From the cell containing the given text, extract its center point as (X, Y) coordinate. 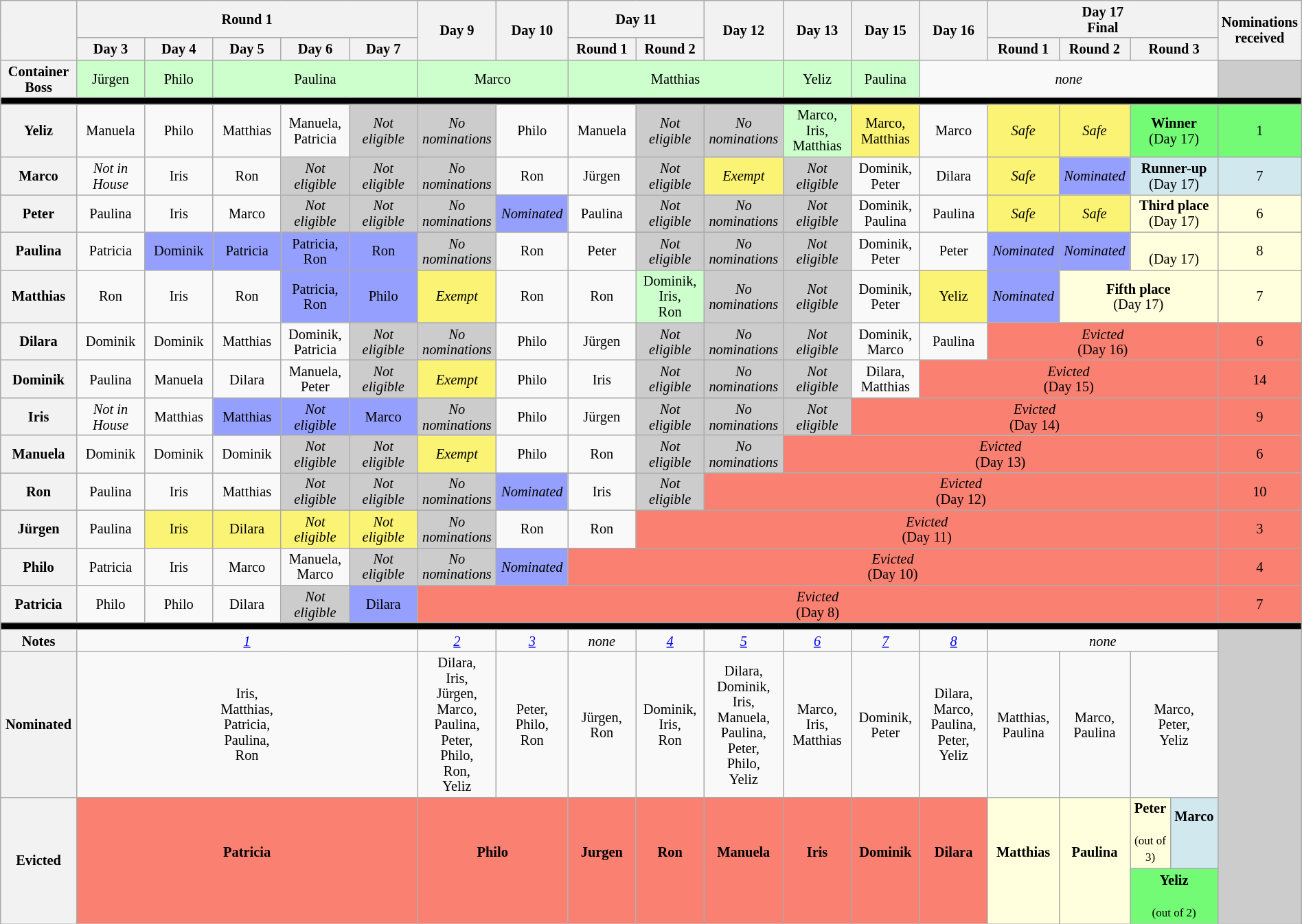
Evicted (38, 860)
Evicted(Day 16) (1103, 342)
Dilara,Iris,Jürgen,Marco,Paulina,Peter,Philo,Ron,Yeliz (457, 724)
Round 3 (1174, 49)
Dilara,Matthias (886, 379)
Iris,Matthias,Patricia,Paulina,Ron (247, 724)
Evicted(Day 10) (893, 567)
9 (1259, 416)
Dominik,Patricia (315, 342)
Third place(Day 17) (1174, 213)
Winner(Day 17) (1174, 130)
Day 15 (886, 30)
Evicted(Day 13) (1000, 454)
ContainerBoss (38, 78)
Manuela,Marco (315, 567)
Yeliz(out of 2) (1174, 896)
Day 5 (247, 49)
Marco,Matthias (886, 130)
10 (1259, 492)
Matthias,Paulina (1023, 724)
Runner-up(Day 17) (1174, 176)
Marco,Peter,Yeliz (1174, 724)
(Day 17) (1174, 251)
14 (1259, 379)
Day 7 (383, 49)
Day 10 (532, 30)
Day 3 (110, 49)
Peter(out of 3) (1150, 833)
Evicted(Day 11) (927, 529)
Day 13 (817, 30)
Evicted(Day 14) (1035, 416)
Manuela,Patricia (315, 130)
Evicted(Day 15) (1069, 379)
Peter,Philo,Ron (532, 724)
Day 17Final (1103, 19)
Dominik,Marco (886, 342)
Dominik,Paulina (886, 213)
Dilara,Dominik,Iris,Manuela,Paulina,Peter,Philo,Yeliz (743, 724)
Day 9 (457, 30)
Day 16 (953, 30)
Jurgen (602, 860)
Day 6 (315, 49)
Day 11 (636, 19)
Day 4 (179, 49)
Notes (38, 640)
2 (457, 640)
Evicted(Day 8) (818, 604)
Marco,Paulina (1095, 724)
Nominationsreceived (1259, 30)
Manuela,Peter (315, 379)
Jürgen,Ron (602, 724)
Day 12 (743, 30)
Dilara,Marco,Paulina,Peter,Yeliz (953, 724)
Fifth place(Day 17) (1139, 297)
Evicted(Day 12) (961, 492)
5 (743, 640)
